Return the [x, y] coordinate for the center point of the cell that contains the specified text.  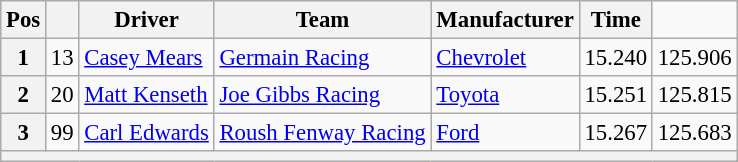
Casey Mears [146, 58]
Carl Edwards [146, 133]
15.251 [616, 95]
Pos [24, 20]
Team [322, 20]
1 [24, 58]
15.267 [616, 133]
Ford [505, 133]
Roush Fenway Racing [322, 133]
3 [24, 133]
Toyota [505, 95]
Chevrolet [505, 58]
Manufacturer [505, 20]
99 [62, 133]
2 [24, 95]
20 [62, 95]
125.906 [694, 58]
Driver [146, 20]
Germain Racing [322, 58]
13 [62, 58]
125.683 [694, 133]
15.240 [616, 58]
125.815 [694, 95]
Joe Gibbs Racing [322, 95]
Time [616, 20]
Matt Kenseth [146, 95]
